Capture the cell that displays the provided text and extract its [x, y] central coordinate. 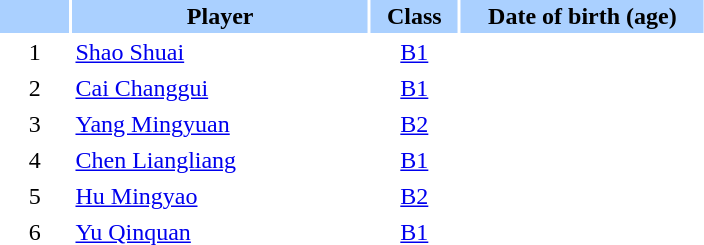
5 [34, 196]
Date of birth (age) [582, 16]
Chen Liangliang [220, 160]
Shao Shuai [220, 52]
3 [34, 124]
Class [414, 16]
Cai Changgui [220, 88]
Yang Mingyuan [220, 124]
Hu Mingyao [220, 196]
1 [34, 52]
2 [34, 88]
4 [34, 160]
Player [220, 16]
